Pinpoint the cell where the given text exists, returning its [x, y] midpoint coordinate. 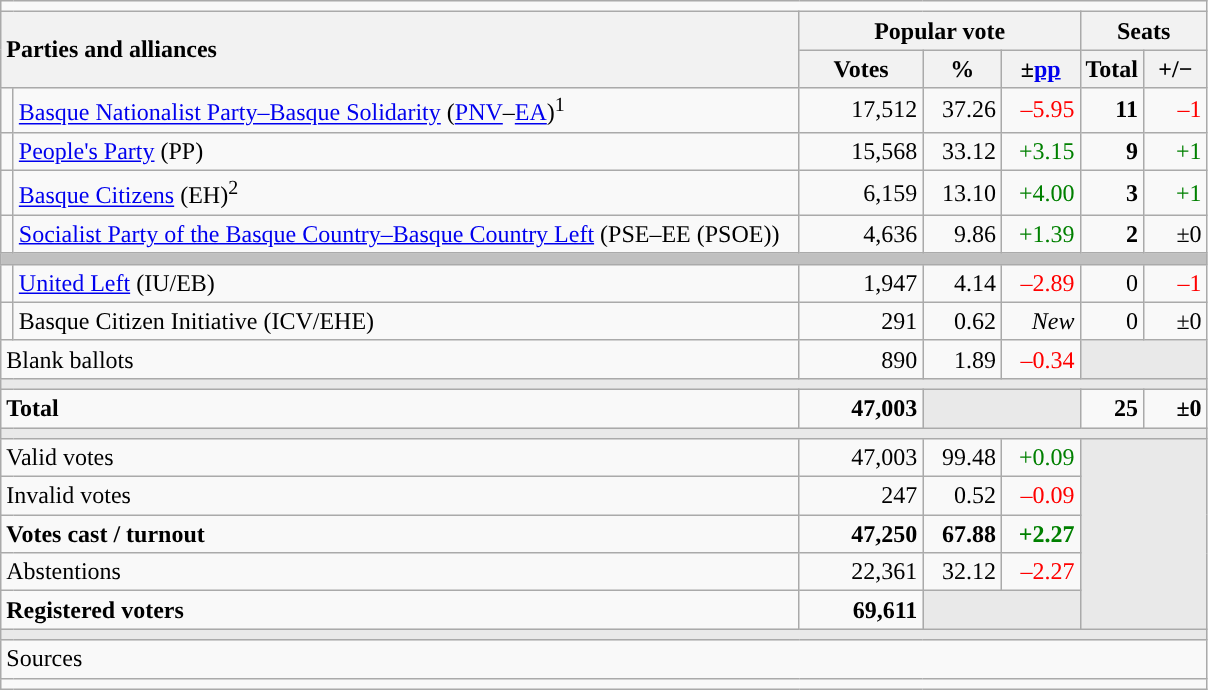
3 [1112, 194]
±pp [1040, 69]
Blank ballots [400, 359]
13.10 [962, 194]
Valid votes [400, 458]
% [962, 69]
–5.95 [1040, 110]
Abstentions [400, 572]
15,568 [861, 151]
37.26 [962, 110]
4.14 [962, 283]
25 [1112, 408]
890 [861, 359]
Socialist Party of the Basque Country–Basque Country Left (PSE–EE (PSOE)) [406, 234]
+3.15 [1040, 151]
291 [861, 321]
247 [861, 496]
1,947 [861, 283]
4,636 [861, 234]
United Left (IU/EB) [406, 283]
Basque Citizens (EH)2 [406, 194]
9.86 [962, 234]
–0.09 [1040, 496]
0.62 [962, 321]
Sources [604, 659]
6,159 [861, 194]
–2.27 [1040, 572]
47,250 [861, 534]
Invalid votes [400, 496]
Basque Nationalist Party–Basque Solidarity (PNV–EA)1 [406, 110]
1.89 [962, 359]
0.52 [962, 496]
+1.39 [1040, 234]
11 [1112, 110]
2 [1112, 234]
Votes [861, 69]
Registered voters [400, 610]
Parties and alliances [400, 50]
–0.34 [1040, 359]
69,611 [861, 610]
+/− [1176, 69]
9 [1112, 151]
Basque Citizen Initiative (ICV/EHE) [406, 321]
33.12 [962, 151]
New [1040, 321]
67.88 [962, 534]
–2.89 [1040, 283]
+4.00 [1040, 194]
Votes cast / turnout [400, 534]
32.12 [962, 572]
99.48 [962, 458]
Seats [1144, 31]
17,512 [861, 110]
22,361 [861, 572]
People's Party (PP) [406, 151]
+2.27 [1040, 534]
Popular vote [940, 31]
+0.09 [1040, 458]
